Identify which cell holds the provided text, then report its [x, y] central coordinate. 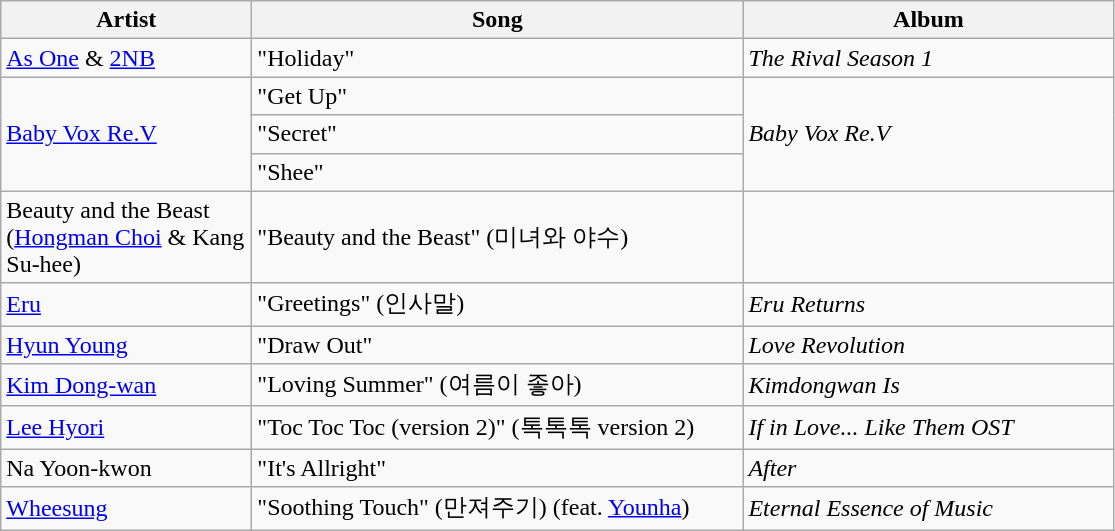
"Beauty and the Beast" (미녀와 야수) [498, 237]
Na Yoon-kwon [126, 468]
If in Love... Like Them OST [928, 428]
"Secret" [498, 134]
Wheesung [126, 508]
The Rival Season 1 [928, 58]
"Loving Summer" (여름이 좋아) [498, 386]
Album [928, 20]
"Soothing Touch" (만져주기) (feat. Younha) [498, 508]
"Get Up" [498, 96]
"Greetings" (인사말) [498, 304]
"Draw Out" [498, 345]
Lee Hyori [126, 428]
Beauty and the Beast (Hongman Choi & Kang Su-hee) [126, 237]
"Shee" [498, 172]
Love Revolution [928, 345]
Eru [126, 304]
"Holiday" [498, 58]
Song [498, 20]
Kim Dong-wan [126, 386]
Eternal Essence of Music [928, 508]
Kimdongwan Is [928, 386]
"Toc Toc Toc (version 2)" (톡톡톡 version 2) [498, 428]
As One & 2NB [126, 58]
"It's Allright" [498, 468]
Artist [126, 20]
Hyun Young [126, 345]
Eru Returns [928, 304]
After [928, 468]
